Output the (X, Y) coordinate of the center of the cell containing the given text.  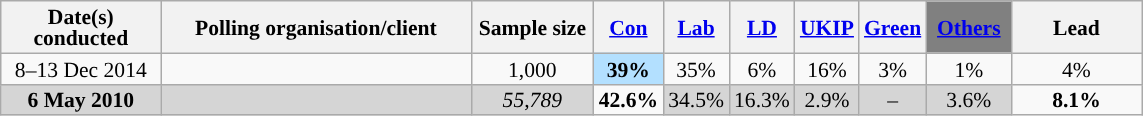
1,000 (532, 68)
4% (1076, 68)
2.9% (827, 100)
UKIP (827, 27)
6% (762, 68)
35% (696, 68)
Polling organisation/client (316, 27)
3.6% (968, 100)
Lead (1076, 27)
LD (762, 27)
1% (968, 68)
Green (892, 27)
Others (968, 27)
39% (628, 68)
16.3% (762, 100)
Lab (696, 27)
– (892, 100)
Date(s)conducted (81, 27)
Sample size (532, 27)
42.6% (628, 100)
6 May 2010 (81, 100)
16% (827, 68)
3% (892, 68)
8–13 Dec 2014 (81, 68)
55,789 (532, 100)
8.1% (1076, 100)
Con (628, 27)
34.5% (696, 100)
